Output the [X, Y] coordinate of the center of the cell containing the given text.  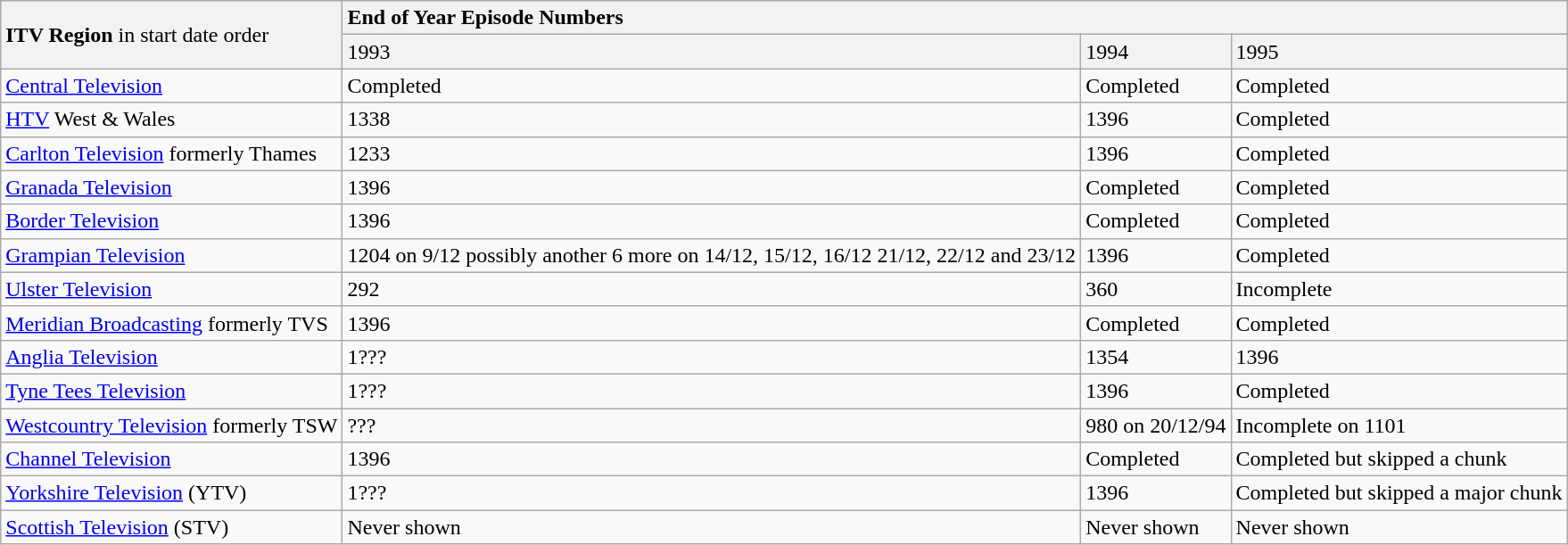
1994 [1156, 52]
Tyne Tees Television [171, 391]
360 [1156, 289]
Grampian Television [171, 255]
End of Year Episode Numbers [954, 18]
ITV Region in start date order [171, 35]
1204 on 9/12 possibly another 6 more on 14/12, 15/12, 16/12 21/12, 22/12 and 23/12 [712, 255]
Incomplete [1399, 289]
980 on 20/12/94 [1156, 425]
292 [712, 289]
Channel Television [171, 459]
Westcountry Television formerly TSW [171, 425]
Ulster Television [171, 289]
Yorkshire Television (YTV) [171, 493]
Border Television [171, 221]
1354 [1156, 357]
Completed but skipped a chunk [1399, 459]
Scottish Television (STV) [171, 527]
1993 [712, 52]
HTV West & Wales [171, 120]
Meridian Broadcasting formerly TVS [171, 323]
Granada Television [171, 187]
Central Television [171, 86]
1995 [1399, 52]
Carlton Television formerly Thames [171, 153]
Incomplete on 1101 [1399, 425]
Completed but skipped a major chunk [1399, 493]
1233 [712, 153]
1338 [712, 120]
??? [712, 425]
Anglia Television [171, 357]
